Detect which cell encompasses the target text, then output its [x, y] center coordinate. 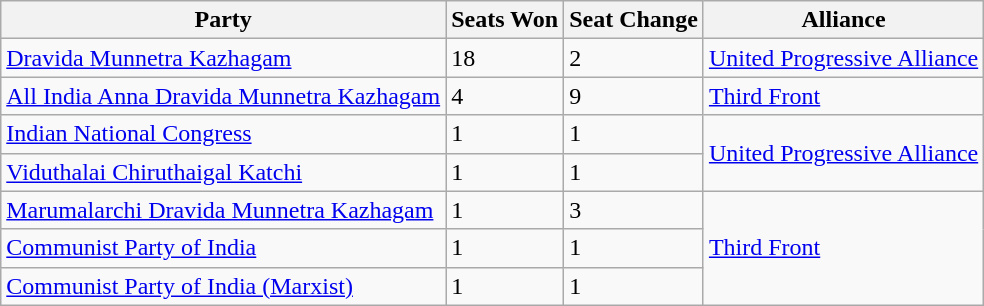
Alliance [843, 20]
9 [634, 96]
Communist Party of India [224, 248]
Dravida Munnetra Kazhagam [224, 58]
Viduthalai Chiruthaigal Katchi [224, 172]
3 [634, 210]
All India Anna Dravida Munnetra Kazhagam [224, 96]
Seat Change [634, 20]
Communist Party of India (Marxist) [224, 286]
Party [224, 20]
2 [634, 58]
Seats Won [505, 20]
4 [505, 96]
18 [505, 58]
Indian National Congress [224, 134]
Marumalarchi Dravida Munnetra Kazhagam [224, 210]
